Find where the given text appears and provide that cell's center as [x, y] coordinate. 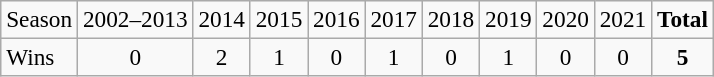
Total [683, 19]
2014 [222, 19]
2017 [394, 19]
2019 [508, 19]
2016 [336, 19]
2015 [278, 19]
2021 [622, 19]
2020 [566, 19]
2018 [450, 19]
5 [683, 57]
Season [40, 19]
2 [222, 57]
Wins [40, 57]
2002–2013 [135, 19]
